Determine the (X, Y) coordinate at the center of the cell enclosing the given text.  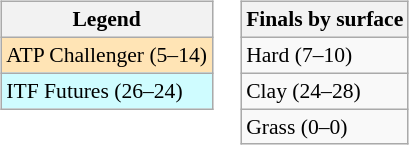
Clay (24–28) (324, 91)
ITF Futures (26–24) (106, 91)
Finals by surface (324, 20)
Grass (0–0) (324, 127)
Legend (106, 20)
Hard (7–10) (324, 55)
ATP Challenger (5–14) (106, 55)
